Extract the (X, Y) coordinate from the center of the cell holding the provided text.  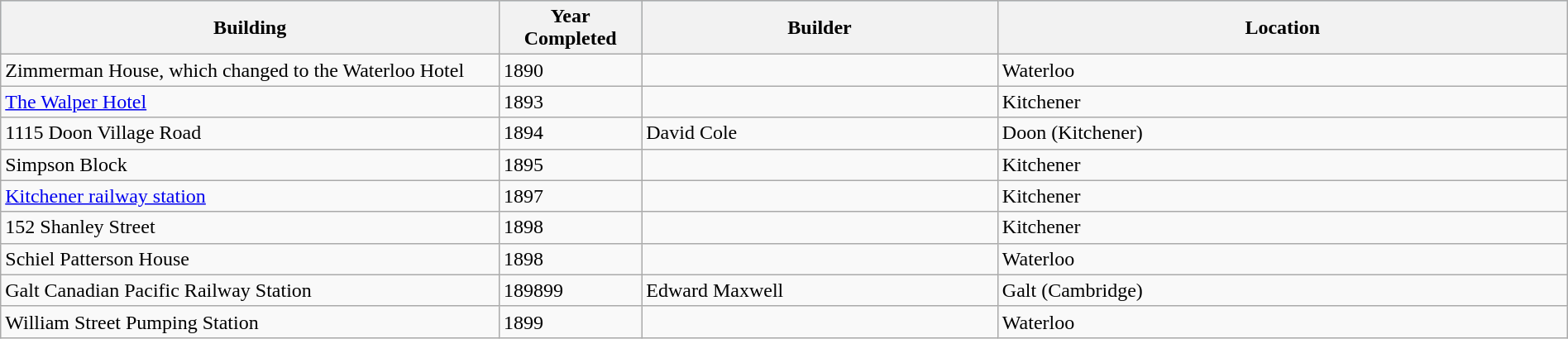
Builder (820, 28)
Zimmerman House, which changed to the Waterloo Hotel (250, 70)
1115 Doon Village Road (250, 133)
152 Shanley Street (250, 227)
1897 (571, 196)
Simpson Block (250, 165)
Building (250, 28)
Galt Canadian Pacific Railway Station (250, 290)
William Street Pumping Station (250, 322)
1899 (571, 322)
Year Completed (571, 28)
David Cole (820, 133)
Location (1282, 28)
Galt (Cambridge) (1282, 290)
1890 (571, 70)
Edward Maxwell (820, 290)
1893 (571, 102)
Schiel Patterson House (250, 259)
1894 (571, 133)
Kitchener railway station (250, 196)
Doon (Kitchener) (1282, 133)
1895 (571, 165)
189899 (571, 290)
The Walper Hotel (250, 102)
